Output the [x, y] coordinate of the center of the cell containing the given text.  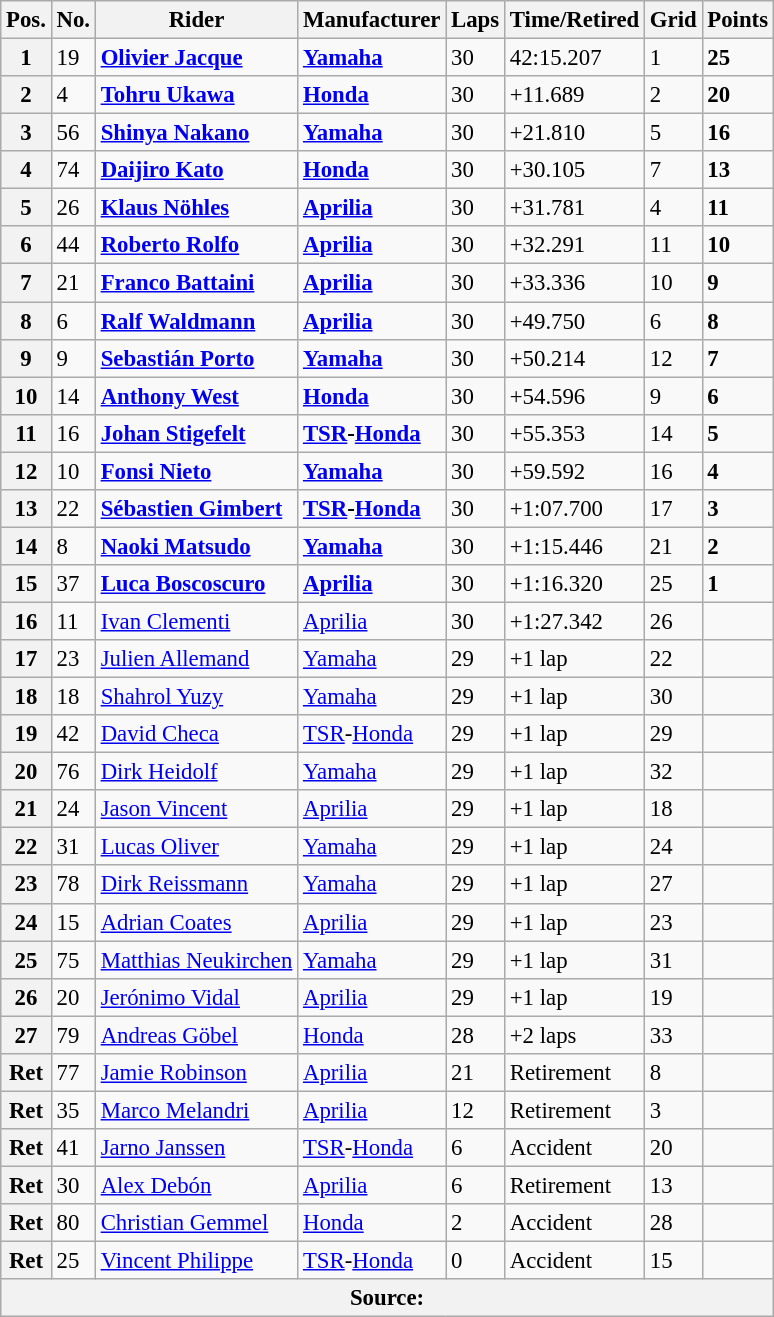
Anthony West [196, 396]
+59.592 [574, 471]
79 [73, 1035]
Franco Battaini [196, 283]
Time/Retired [574, 20]
Andreas Göbel [196, 1035]
Grid [674, 20]
Johan Stigefelt [196, 433]
+33.336 [574, 283]
+54.596 [574, 396]
Jamie Robinson [196, 1073]
+1:16.320 [574, 584]
Shinya Nakano [196, 133]
Alex Debón [196, 1185]
Matthias Neukirchen [196, 960]
75 [73, 960]
0 [476, 1261]
32 [674, 772]
42:15.207 [574, 58]
No. [73, 20]
78 [73, 885]
Christian Gemmel [196, 1223]
Luca Boscoscuro [196, 584]
+11.689 [574, 95]
Adrian Coates [196, 922]
Lucas Oliver [196, 847]
Jarno Janssen [196, 1148]
+32.291 [574, 245]
+1:15.446 [574, 546]
76 [73, 772]
+1:07.700 [574, 509]
Laps [476, 20]
77 [73, 1073]
Ralf Waldmann [196, 321]
+55.353 [574, 433]
Olivier Jacque [196, 58]
+2 laps [574, 1035]
Points [738, 20]
41 [73, 1148]
Sébastien Gimbert [196, 509]
Dirk Heidolf [196, 772]
Sebastián Porto [196, 358]
Shahrol Yuzy [196, 697]
Source: [388, 1298]
+50.214 [574, 358]
Manufacturer [372, 20]
Julien Allemand [196, 659]
Dirk Reissmann [196, 885]
Daijiro Kato [196, 170]
+21.810 [574, 133]
Marco Melandri [196, 1110]
+31.781 [574, 208]
Tohru Ukawa [196, 95]
80 [73, 1223]
Ivan Clementi [196, 621]
David Checa [196, 734]
Jason Vincent [196, 809]
56 [73, 133]
44 [73, 245]
Naoki Matsudo [196, 546]
Klaus Nöhles [196, 208]
Vincent Philippe [196, 1261]
Roberto Rolfo [196, 245]
Fonsi Nieto [196, 471]
Rider [196, 20]
37 [73, 584]
+49.750 [574, 321]
74 [73, 170]
42 [73, 734]
+1:27.342 [574, 621]
Pos. [26, 20]
33 [674, 1035]
+30.105 [574, 170]
Jerónimo Vidal [196, 997]
35 [73, 1110]
